Detect which cell encompasses the target text, then output its [x, y] center coordinate. 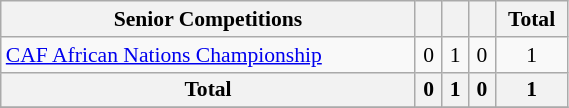
Senior Competitions [208, 19]
CAF African Nations Championship [208, 55]
